Detect which cell encompasses the target text, then output its [X, Y] center coordinate. 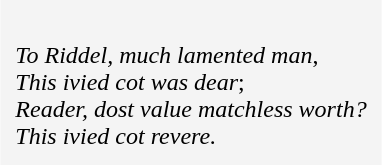
To Riddel, much lamented man, This ivied cot was dear; Reader, dost value matchless worth? This ivied cot revere. [190, 82]
